Identify which cell holds the provided text, then report its (X, Y) central coordinate. 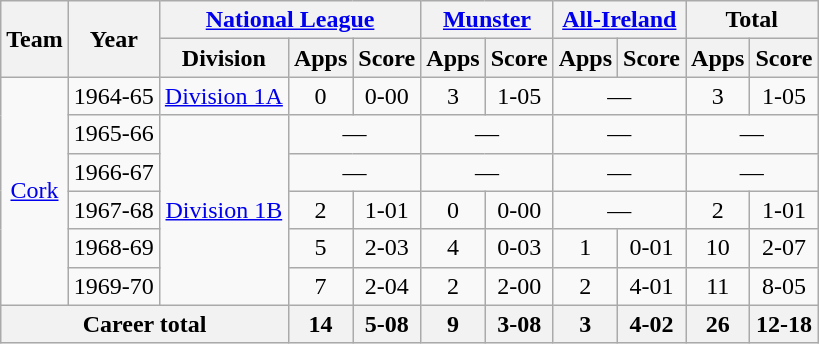
10 (718, 248)
Team (35, 39)
5-08 (387, 324)
Munster (487, 20)
12-18 (784, 324)
2-03 (387, 248)
2-04 (387, 286)
2-07 (784, 248)
3-08 (519, 324)
9 (453, 324)
7 (320, 286)
National League (290, 20)
Division 1B (224, 210)
0-01 (652, 248)
Year (114, 39)
Division (224, 58)
Total (752, 20)
26 (718, 324)
5 (320, 248)
Division 1A (224, 96)
All-Ireland (619, 20)
1967-68 (114, 210)
4-01 (652, 286)
1964-65 (114, 96)
1965-66 (114, 134)
Career total (145, 324)
14 (320, 324)
0-03 (519, 248)
2-00 (519, 286)
1969-70 (114, 286)
1968-69 (114, 248)
8-05 (784, 286)
1966-67 (114, 172)
4-02 (652, 324)
4 (453, 248)
Cork (35, 191)
1 (585, 248)
11 (718, 286)
